For the text-containing cell, return its midpoint in [x, y] coordinate format. 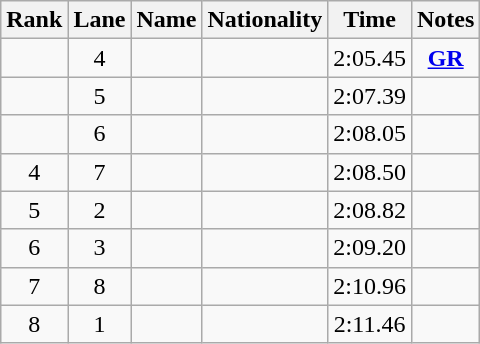
2:08.82 [370, 210]
2:07.39 [370, 96]
GR [445, 58]
2:08.50 [370, 172]
3 [100, 248]
1 [100, 324]
Name [166, 20]
2:10.96 [370, 286]
2:11.46 [370, 324]
2:08.05 [370, 134]
2:09.20 [370, 248]
2:05.45 [370, 58]
2 [100, 210]
Rank [34, 20]
Notes [445, 20]
Lane [100, 20]
Time [370, 20]
Nationality [265, 20]
